Scan for the cell matching the given text and deliver its [x, y] coordinate at center. 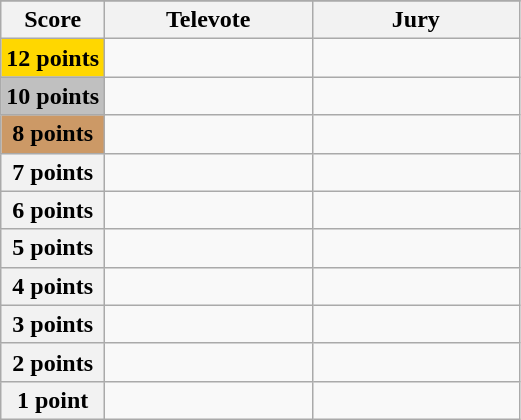
Televote [209, 20]
Score [53, 20]
1 point [53, 400]
10 points [53, 96]
12 points [53, 58]
3 points [53, 324]
6 points [53, 210]
4 points [53, 286]
8 points [53, 134]
5 points [53, 248]
2 points [53, 362]
Jury [416, 20]
7 points [53, 172]
